From the cell containing the given text, extract its center point as [X, Y] coordinate. 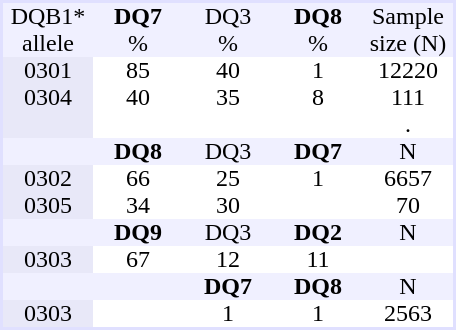
11 [318, 260]
DQB1* [48, 16]
12 [228, 260]
8 [318, 98]
66 [138, 178]
6657 [408, 178]
30 [228, 206]
size (N) [408, 44]
Sample [408, 16]
85 [138, 70]
34 [138, 206]
67 [138, 260]
allele [48, 44]
0305 [48, 206]
25 [228, 178]
0304 [48, 98]
70 [408, 206]
0302 [48, 178]
. [408, 124]
35 [228, 98]
111 [408, 98]
2563 [408, 314]
DQ2 [318, 232]
0301 [48, 70]
12220 [408, 70]
DQ9 [138, 232]
